Extract the (x, y) coordinate from the center of the cell holding the provided text.  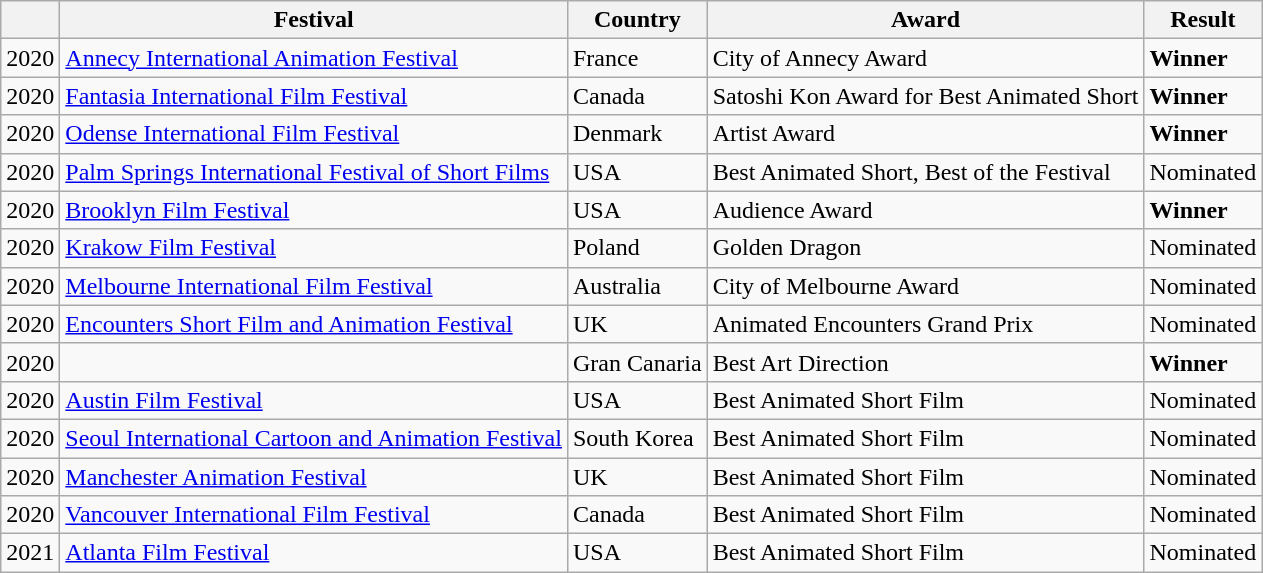
Vancouver International Film Festival (314, 515)
2021 (30, 553)
Annecy International Animation Festival (314, 58)
Austin Film Festival (314, 400)
Odense International Film Festival (314, 134)
Animated Encounters Grand Prix (926, 324)
Country (637, 20)
Poland (637, 248)
Manchester Animation Festival (314, 477)
Best Animated Short, Best of the Festival (926, 172)
Result (1203, 20)
Festival (314, 20)
Encounters Short Film and Animation Festival (314, 324)
City of Annecy Award (926, 58)
Golden Dragon (926, 248)
Brooklyn Film Festival (314, 210)
Palm Springs International Festival of Short Films (314, 172)
Best Art Direction (926, 362)
South Korea (637, 438)
Seoul International Cartoon and Animation Festival (314, 438)
Fantasia International Film Festival (314, 96)
Australia (637, 286)
City of Melbourne Award (926, 286)
Krakow Film Festival (314, 248)
Gran Canaria (637, 362)
Denmark (637, 134)
Satoshi Kon Award for Best Animated Short (926, 96)
Artist Award (926, 134)
France (637, 58)
Award (926, 20)
Audience Award (926, 210)
Atlanta Film Festival (314, 553)
Melbourne International Film Festival (314, 286)
